Scan for the cell matching the given text and deliver its (x, y) coordinate at center. 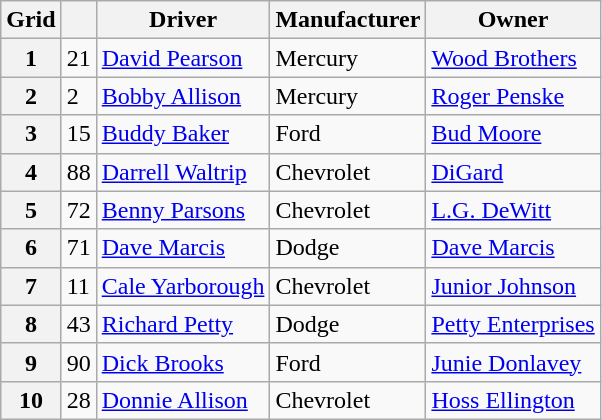
72 (78, 210)
Dick Brooks (183, 362)
7 (31, 286)
Benny Parsons (183, 210)
Manufacturer (348, 20)
11 (78, 286)
15 (78, 134)
4 (31, 172)
43 (78, 324)
Donnie Allison (183, 400)
Bobby Allison (183, 96)
Darrell Waltrip (183, 172)
71 (78, 248)
Owner (513, 20)
90 (78, 362)
L.G. DeWitt (513, 210)
88 (78, 172)
9 (31, 362)
6 (31, 248)
Bud Moore (513, 134)
8 (31, 324)
Cale Yarborough (183, 286)
1 (31, 58)
5 (31, 210)
Grid (31, 20)
3 (31, 134)
Junior Johnson (513, 286)
Hoss Ellington (513, 400)
Buddy Baker (183, 134)
Driver (183, 20)
Wood Brothers (513, 58)
Roger Penske (513, 96)
DiGard (513, 172)
28 (78, 400)
10 (31, 400)
Junie Donlavey (513, 362)
Richard Petty (183, 324)
David Pearson (183, 58)
Petty Enterprises (513, 324)
21 (78, 58)
